Detect which cell encompasses the target text, then output its (x, y) center coordinate. 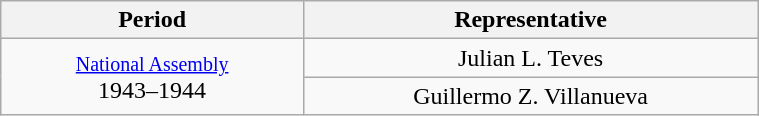
Representative (530, 20)
Period (152, 20)
National Assembly1943–1944 (152, 77)
Julian L. Teves (530, 58)
Guillermo Z. Villanueva (530, 96)
